Identify which cell holds the provided text, then report its [x, y] central coordinate. 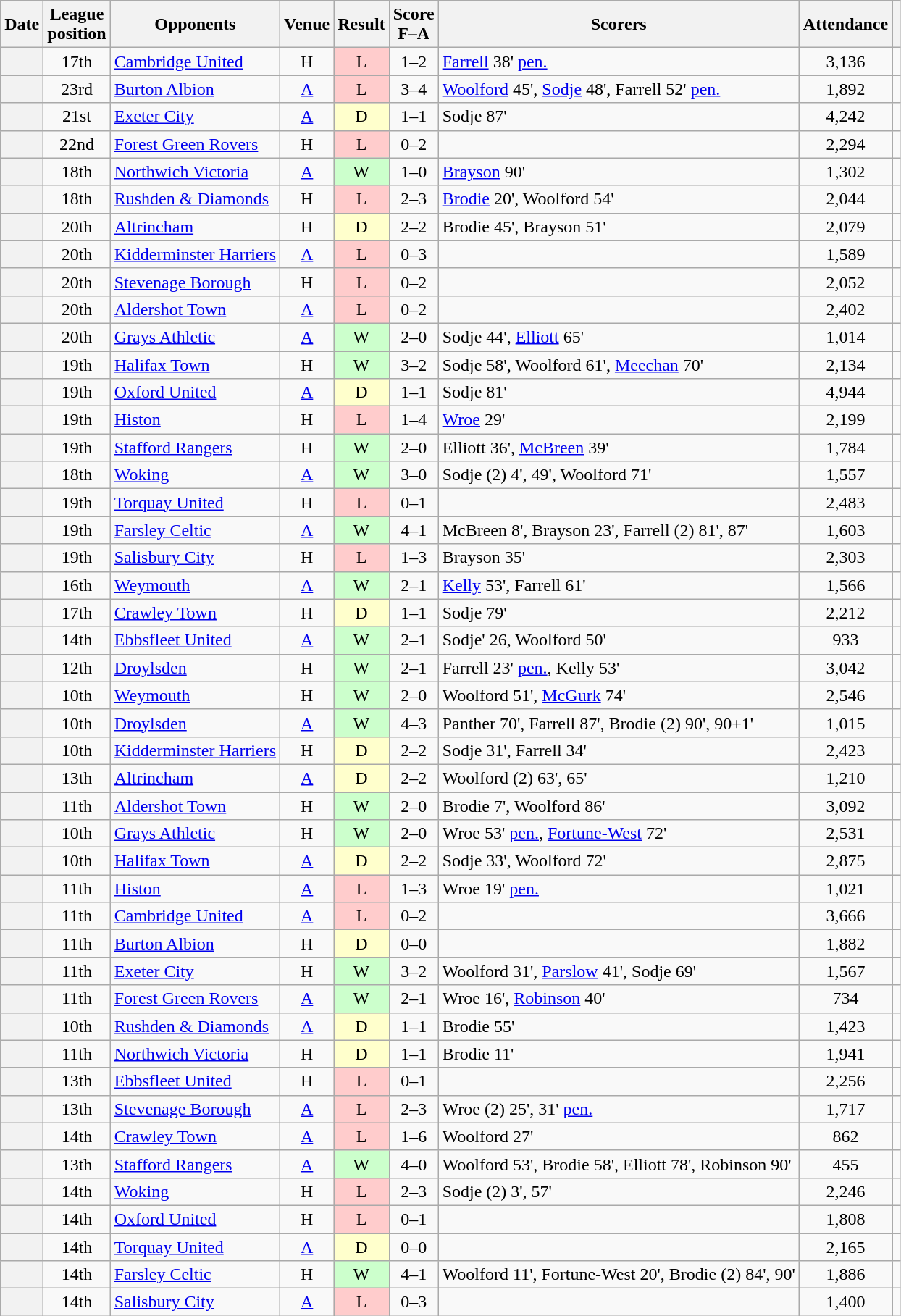
Woolford 31', Parslow 41', Sodje 69' [619, 971]
Sodje 31', Farrell 34' [619, 750]
933 [845, 640]
1,808 [845, 1219]
22nd [77, 144]
1,882 [845, 944]
1–6 [414, 1136]
Wroe 53' pen., Fortune-West 72' [619, 834]
4–3 [414, 723]
Brayson 35' [619, 558]
2,875 [845, 861]
Venue [307, 25]
1,886 [845, 1275]
862 [845, 1136]
1,717 [845, 1109]
3,666 [845, 916]
Attendance [845, 25]
1,941 [845, 1054]
3–0 [414, 475]
1,015 [845, 723]
Brodie 55' [619, 1026]
Farrell 23' pen., Kelly 53' [619, 668]
Wroe (2) 25', 31' pen. [619, 1109]
Brodie 11' [619, 1054]
1,557 [845, 475]
Farrell 38' pen. [619, 62]
Scorers [619, 25]
1–0 [414, 172]
1–4 [414, 420]
Sodje (2) 4', 49', Woolford 71' [619, 475]
2,134 [845, 364]
Sodje (2) 3', 57' [619, 1191]
455 [845, 1164]
2,546 [845, 695]
2,044 [845, 199]
Woolford 11', Fortune-West 20', Brodie (2) 84', 90' [619, 1275]
2,165 [845, 1246]
2,423 [845, 750]
Brodie 7', Woolford 86' [619, 806]
Wroe 16', Robinson 40' [619, 999]
23rd [77, 89]
4–0 [414, 1164]
Woolford 53', Brodie 58', Elliott 78', Robinson 90' [619, 1164]
Date [22, 25]
1,210 [845, 778]
Woolford (2) 63', 65' [619, 778]
2,052 [845, 282]
2,199 [845, 420]
1,892 [845, 89]
3–4 [414, 89]
1,423 [845, 1026]
2,402 [845, 309]
Brayson 90' [619, 172]
21st [77, 117]
Sodje' 26, Woolford 50' [619, 640]
2,212 [845, 613]
Elliott 36', McBreen 39' [619, 448]
Wroe 29' [619, 420]
2,303 [845, 558]
2,531 [845, 834]
3,042 [845, 668]
Opponents [195, 25]
1,567 [845, 971]
ScoreF–A [414, 25]
Result [361, 25]
Sodje 79' [619, 613]
Sodje 81' [619, 393]
1,014 [845, 337]
2,246 [845, 1191]
1–2 [414, 62]
Panther 70', Farrell 87', Brodie (2) 90', 90+1' [619, 723]
Sodje 33', Woolford 72' [619, 861]
Woolford 51', McGurk 74' [619, 695]
Sodje 87' [619, 117]
1,021 [845, 889]
Sodje 58', Woolford 61', Meechan 70' [619, 364]
4,944 [845, 393]
734 [845, 999]
1,784 [845, 448]
Woolford 45', Sodje 48', Farrell 52' pen. [619, 89]
2,294 [845, 144]
12th [77, 668]
2,256 [845, 1081]
Wroe 19' pen. [619, 889]
1,566 [845, 585]
3,136 [845, 62]
2,483 [845, 503]
1,589 [845, 254]
1,400 [845, 1302]
1,603 [845, 530]
2,079 [845, 227]
16th [77, 585]
Brodie 20', Woolford 54' [619, 199]
1,302 [845, 172]
McBreen 8', Brayson 23', Farrell (2) 81', 87' [619, 530]
Kelly 53', Farrell 61' [619, 585]
Sodje 44', Elliott 65' [619, 337]
Woolford 27' [619, 1136]
Brodie 45', Brayson 51' [619, 227]
Leagueposition [77, 25]
4,242 [845, 117]
3,092 [845, 806]
